Find where the given text appears and provide that cell's center as [X, Y] coordinate. 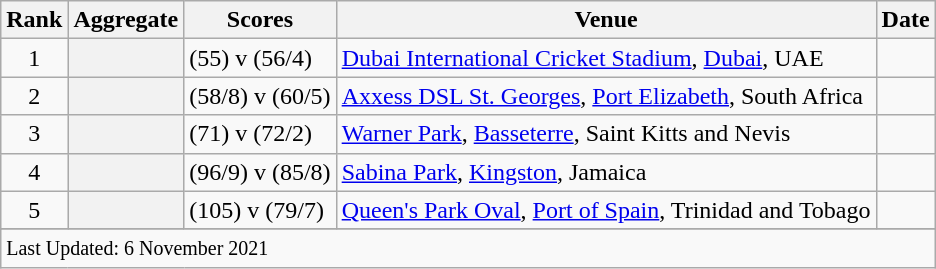
(71) v (72/2) [260, 134]
5 [34, 210]
3 [34, 134]
Last Updated: 6 November 2021 [468, 248]
(58/8) v (60/5) [260, 96]
Venue [606, 20]
1 [34, 58]
Queen's Park Oval, Port of Spain, Trinidad and Tobago [606, 210]
Warner Park, Basseterre, Saint Kitts and Nevis [606, 134]
Dubai International Cricket Stadium, Dubai, UAE [606, 58]
Aggregate [126, 20]
(96/9) v (85/8) [260, 172]
(105) v (79/7) [260, 210]
4 [34, 172]
Date [906, 20]
(55) v (56/4) [260, 58]
Scores [260, 20]
Sabina Park, Kingston, Jamaica [606, 172]
Rank [34, 20]
Axxess DSL St. Georges, Port Elizabeth, South Africa [606, 96]
2 [34, 96]
